Pinpoint the cell where the given text exists, returning its [X, Y] midpoint coordinate. 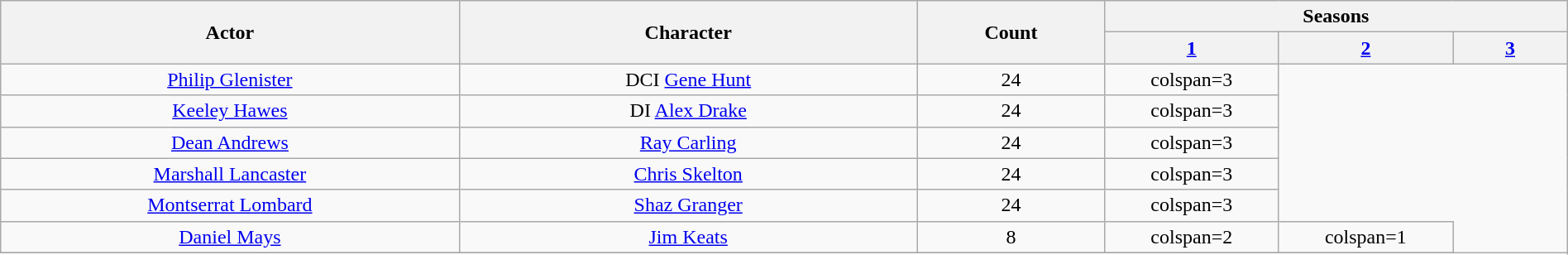
colspan=2 [1191, 237]
Philip Glenister [230, 79]
Ray Carling [688, 142]
Actor [230, 32]
Marshall Lancaster [230, 174]
Character [688, 32]
2 [1366, 48]
Count [1011, 32]
Shaz Granger [688, 205]
Jim Keats [688, 237]
Keeley Hawes [230, 111]
Daniel Mays [230, 237]
DI Alex Drake [688, 111]
1 [1191, 48]
3 [1510, 48]
Chris Skelton [688, 174]
Seasons [1336, 17]
DCI Gene Hunt [688, 79]
8 [1011, 237]
colspan=1 [1366, 237]
Dean Andrews [230, 142]
Montserrat Lombard [230, 205]
